For the text-containing cell, return its midpoint in [x, y] coordinate format. 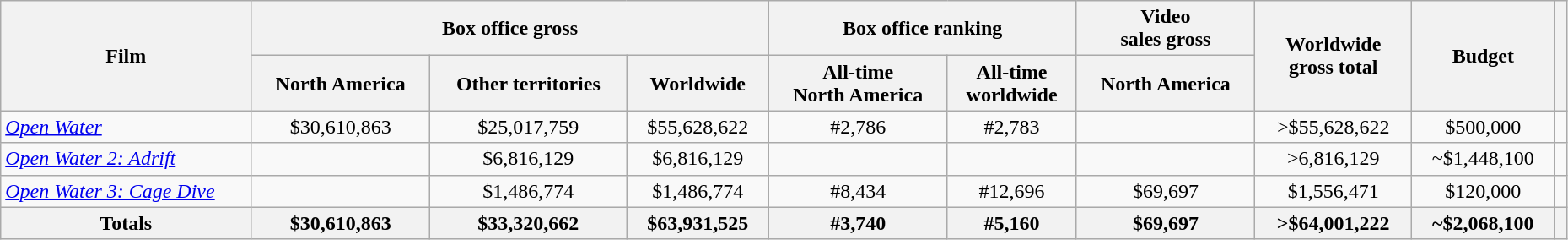
#3,740 [858, 223]
All-time worldwide [1012, 83]
~$2,068,100 [1484, 223]
Budget [1484, 56]
All-time North America [858, 83]
Open Water 2: Adrift [127, 159]
#5,160 [1012, 223]
~$1,448,100 [1484, 159]
$1,556,471 [1334, 191]
Totals [127, 223]
#2,786 [858, 127]
Film [127, 56]
>$55,628,622 [1334, 127]
>$64,001,222 [1334, 223]
#2,783 [1012, 127]
Worldwide gross total [1334, 56]
Worldwide [698, 83]
Box office gross [510, 29]
$33,320,662 [528, 223]
>6,816,129 [1334, 159]
Open Water [127, 127]
Open Water 3: Cage Dive [127, 191]
$120,000 [1484, 191]
$63,931,525 [698, 223]
$55,628,622 [698, 127]
Box office ranking [923, 29]
$25,017,759 [528, 127]
Other territories [528, 83]
#12,696 [1012, 191]
#8,434 [858, 191]
Video sales gross [1166, 29]
$500,000 [1484, 127]
